Return the (X, Y) coordinate for the center point of the cell that contains the specified text.  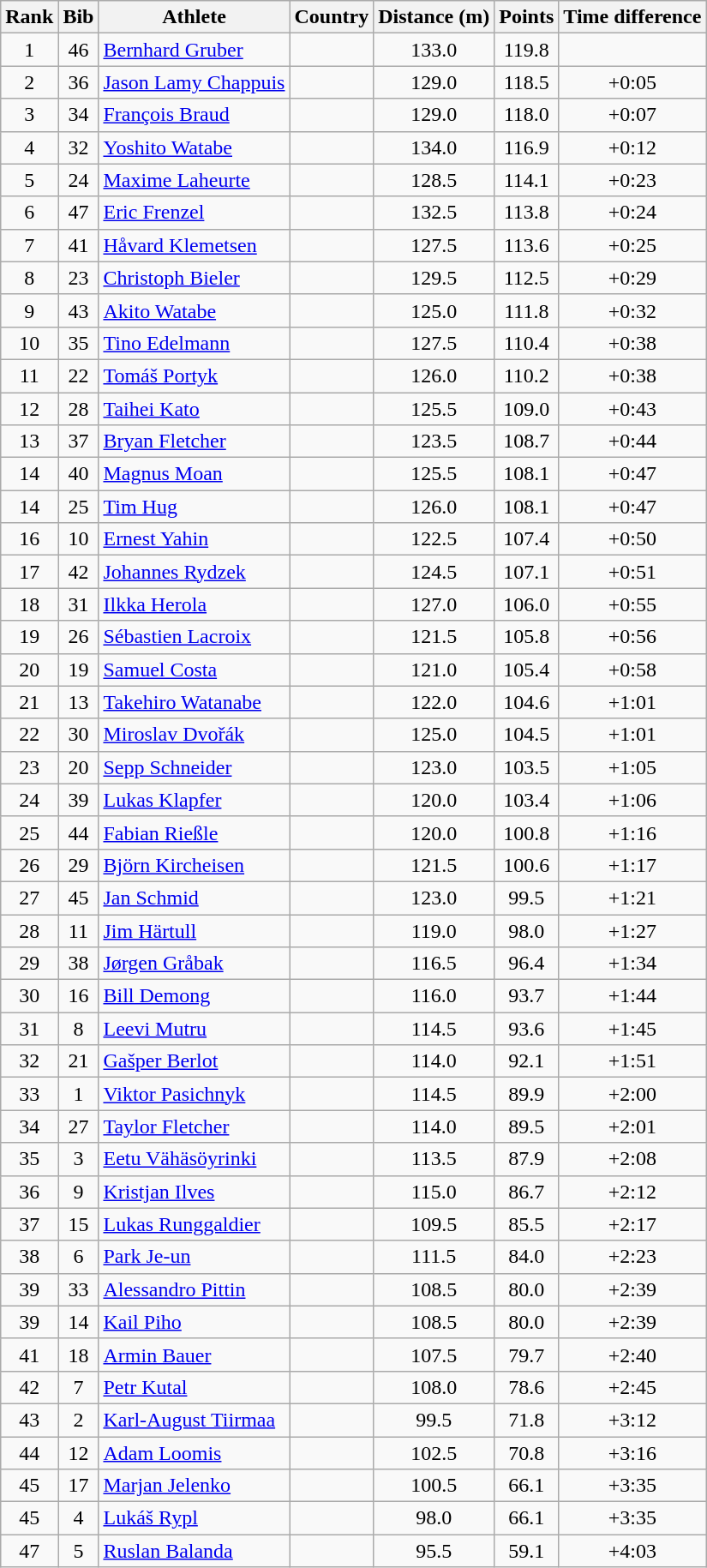
Tino Edelmann (194, 343)
Fabian Rießle (194, 832)
Alessandro Pittin (194, 1289)
111.8 (526, 310)
Distance (m) (434, 17)
Jørgen Gråbak (194, 964)
+2:45 (632, 1387)
Bernhard Gruber (194, 50)
+2:23 (632, 1257)
Lukáš Rypl (194, 1518)
Petr Kutal (194, 1387)
+0:44 (632, 442)
Lukas Runggaldier (194, 1224)
129.5 (434, 278)
Country (332, 17)
+3:16 (632, 1453)
+0:25 (632, 245)
Athlete (194, 17)
116.0 (434, 996)
Bill Demong (194, 996)
+1:16 (632, 832)
Viktor Pasichnyk (194, 1094)
Karl-August Tiirmaa (194, 1420)
102.5 (434, 1453)
Adam Loomis (194, 1453)
Akito Watabe (194, 310)
+2:00 (632, 1094)
Marjan Jelenko (194, 1486)
128.5 (434, 180)
121.0 (434, 670)
89.5 (526, 1126)
118.5 (526, 82)
Jim Härtull (194, 930)
109.0 (526, 409)
+2:12 (632, 1192)
113.6 (526, 245)
Magnus Moan (194, 474)
46 (79, 50)
119.0 (434, 930)
78.6 (526, 1387)
Park Je-un (194, 1257)
+0:05 (632, 82)
Maxime Laheurte (194, 180)
Samuel Costa (194, 670)
Time difference (632, 17)
113.5 (434, 1159)
Miroslav Dvořák (194, 735)
+0:12 (632, 147)
Leevi Mutru (194, 1029)
Håvard Klemetsen (194, 245)
113.8 (526, 213)
70.8 (526, 1453)
Sepp Schneider (194, 767)
Ilkka Herola (194, 604)
Jason Lamy Chappuis (194, 82)
Christoph Bieler (194, 278)
114.1 (526, 180)
116.5 (434, 964)
84.0 (526, 1257)
93.6 (526, 1029)
+0:23 (632, 180)
Tomáš Portyk (194, 375)
116.9 (526, 147)
108.0 (434, 1387)
119.8 (526, 50)
109.5 (434, 1224)
+1:44 (632, 996)
105.8 (526, 637)
104.6 (526, 702)
+1:27 (632, 930)
+0:07 (632, 115)
Bryan Fletcher (194, 442)
Johannes Rydzek (194, 572)
Björn Kircheisen (194, 865)
124.5 (434, 572)
+0:51 (632, 572)
100.8 (526, 832)
110.4 (526, 343)
Ruslan Balanda (194, 1551)
134.0 (434, 147)
Yoshito Watabe (194, 147)
100.6 (526, 865)
87.9 (526, 1159)
40 (79, 474)
59.1 (526, 1551)
+0:55 (632, 604)
107.1 (526, 572)
96.4 (526, 964)
Taylor Fletcher (194, 1126)
Armin Bauer (194, 1355)
+1:06 (632, 800)
104.5 (526, 735)
89.9 (526, 1094)
133.0 (434, 50)
107.4 (526, 539)
+2:08 (632, 1159)
105.4 (526, 670)
Bib (79, 17)
+0:29 (632, 278)
15 (79, 1224)
+3:12 (632, 1420)
103.5 (526, 767)
118.0 (526, 115)
107.5 (434, 1355)
Gašper Berlot (194, 1061)
Jan Schmid (194, 898)
115.0 (434, 1192)
Taihei Kato (194, 409)
110.2 (526, 375)
93.7 (526, 996)
Ernest Yahin (194, 539)
Kristjan Ilves (194, 1192)
+0:43 (632, 409)
Sébastien Lacroix (194, 637)
+1:21 (632, 898)
+0:56 (632, 637)
100.5 (434, 1486)
127.0 (434, 604)
108.7 (526, 442)
+1:51 (632, 1061)
+0:50 (632, 539)
+1:45 (632, 1029)
Rank (29, 17)
103.4 (526, 800)
Kail Piho (194, 1322)
112.5 (526, 278)
85.5 (526, 1224)
132.5 (434, 213)
106.0 (526, 604)
+1:34 (632, 964)
79.7 (526, 1355)
Eric Frenzel (194, 213)
+2:17 (632, 1224)
Eetu Vähäsöyrinki (194, 1159)
123.5 (434, 442)
71.8 (526, 1420)
Takehiro Watanabe (194, 702)
Points (526, 17)
111.5 (434, 1257)
François Braud (194, 115)
86.7 (526, 1192)
Lukas Klapfer (194, 800)
+2:01 (632, 1126)
+0:24 (632, 213)
122.0 (434, 702)
+1:17 (632, 865)
+0:32 (632, 310)
+4:03 (632, 1551)
95.5 (434, 1551)
92.1 (526, 1061)
Tim Hug (194, 507)
+0:58 (632, 670)
+2:40 (632, 1355)
122.5 (434, 539)
+1:05 (632, 767)
